Locate the cell with the specified text and output its (X, Y) center coordinate. 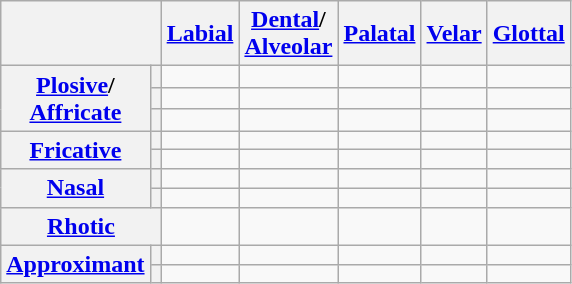
Velar (454, 34)
Labial (200, 34)
Rhotic (81, 226)
Glottal (528, 34)
Plosive/Affricate (76, 98)
Nasal (76, 188)
Approximant (76, 264)
Fricative (76, 150)
Palatal (380, 34)
Dental/Alveolar (288, 34)
